Return (X, Y) of the center of cell containing provided text 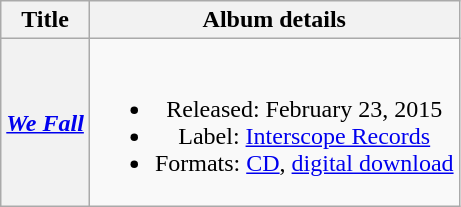
We Fall (46, 122)
Title (46, 20)
Album details (274, 20)
Released: February 23, 2015Label: Interscope RecordsFormats: CD, digital download (274, 122)
